Locate the cell with the specified text and output its [X, Y] center coordinate. 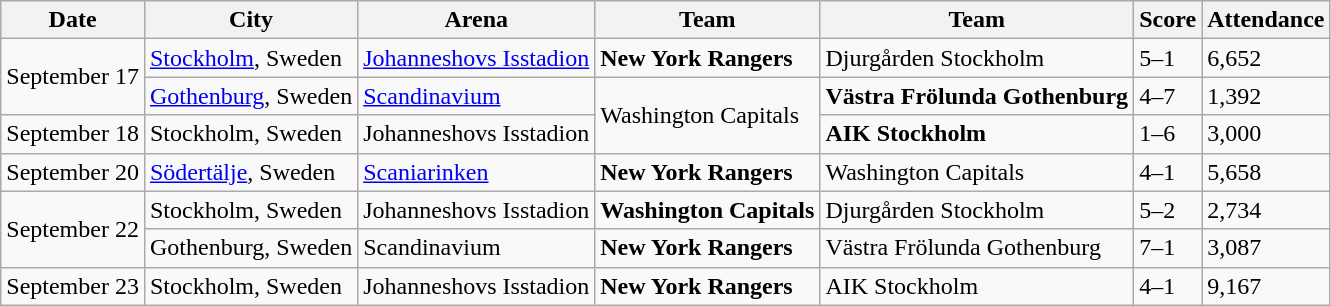
September 23 [73, 286]
9,167 [1266, 286]
5–2 [1168, 210]
September 20 [73, 172]
September 18 [73, 134]
7–1 [1168, 248]
Scaniarinken [476, 172]
September 17 [73, 77]
6,652 [1266, 58]
5–1 [1168, 58]
1,392 [1266, 96]
Arena [476, 20]
5,658 [1266, 172]
City [250, 20]
2,734 [1266, 210]
3,087 [1266, 248]
Attendance [1266, 20]
Date [73, 20]
1–6 [1168, 134]
Score [1168, 20]
Södertälje, Sweden [250, 172]
September 22 [73, 229]
4–7 [1168, 96]
3,000 [1266, 134]
